Scan for the cell matching the given text and deliver its (X, Y) coordinate at center. 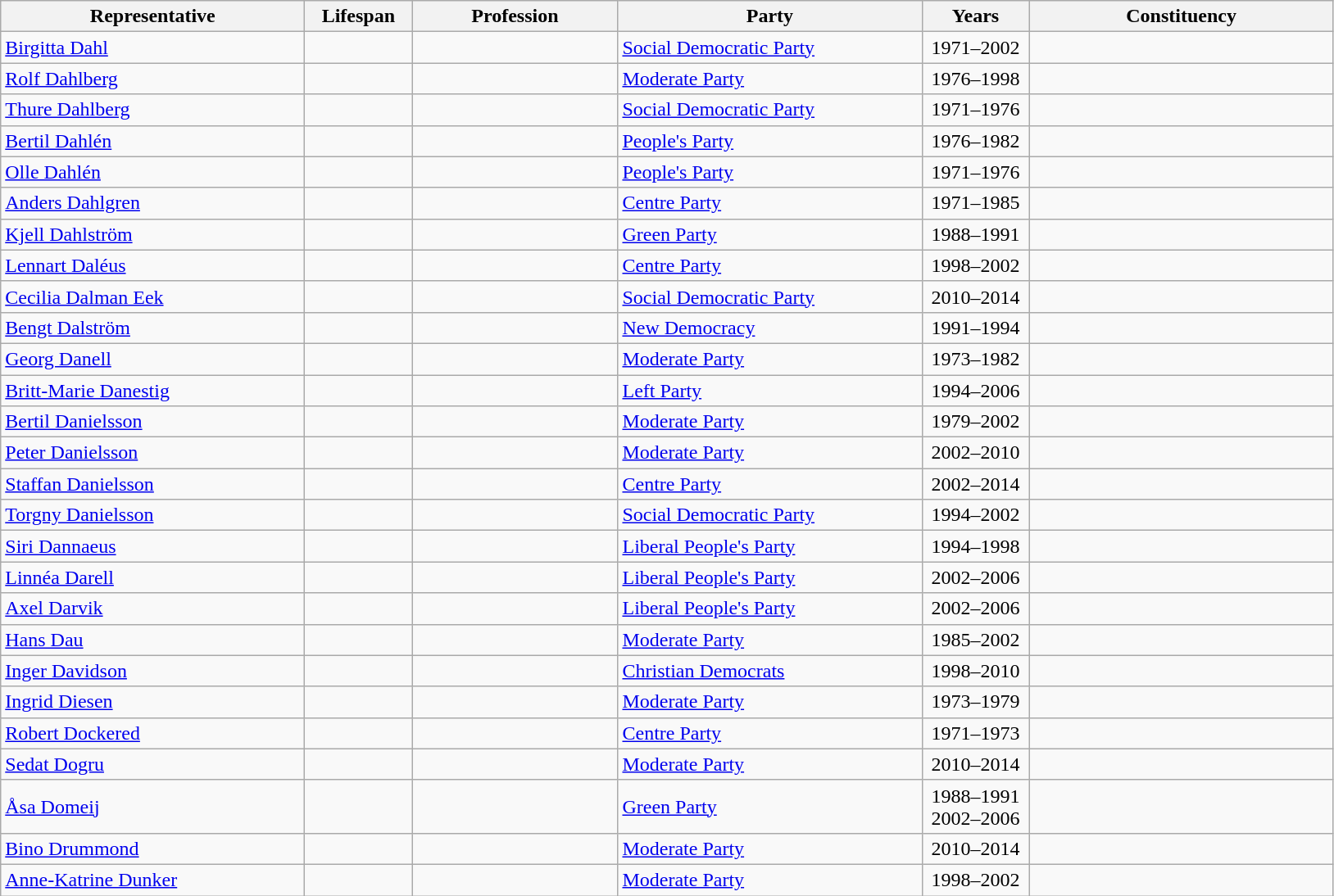
Birgitta Dahl (152, 48)
1976–1998 (975, 79)
Constituency (1182, 16)
Åsa Domeij (152, 806)
Years (975, 16)
1985–2002 (975, 640)
1998–2010 (975, 671)
Thure Dahlberg (152, 110)
1979–2002 (975, 422)
Cecilia Dalman Eek (152, 296)
Bengt Dalström (152, 328)
Rolf Dahlberg (152, 79)
1973–1979 (975, 702)
Party (770, 16)
Representative (152, 16)
1976–1982 (975, 141)
Britt-Marie Danestig (152, 391)
Profession (515, 16)
1991–1994 (975, 328)
Olle Dahlén (152, 172)
Christian Democrats (770, 671)
1971–2002 (975, 48)
Hans Dau (152, 640)
Bertil Danielsson (152, 422)
Linnéa Darell (152, 577)
1973–1982 (975, 359)
New Democracy (770, 328)
1994–2002 (975, 515)
1994–2006 (975, 391)
Ingrid Diesen (152, 702)
Torgny Danielsson (152, 515)
1971–1985 (975, 203)
Lifespan (359, 16)
Kjell Dahlström (152, 234)
Robert Dockered (152, 733)
2002–2010 (975, 453)
Anne-Katrine Dunker (152, 880)
Inger Davidson (152, 671)
Left Party (770, 391)
Sedat Dogru (152, 764)
Lennart Daléus (152, 265)
Peter Danielsson (152, 453)
1988–19912002–2006 (975, 806)
Axel Darvik (152, 609)
Anders Dahlgren (152, 203)
Siri Dannaeus (152, 546)
2002–2014 (975, 484)
1988–1991 (975, 234)
Bino Drummond (152, 848)
Georg Danell (152, 359)
1971–1973 (975, 733)
1994–1998 (975, 546)
Staffan Danielsson (152, 484)
Bertil Dahlén (152, 141)
